Pinpoint the cell where the given text exists, returning its (x, y) midpoint coordinate. 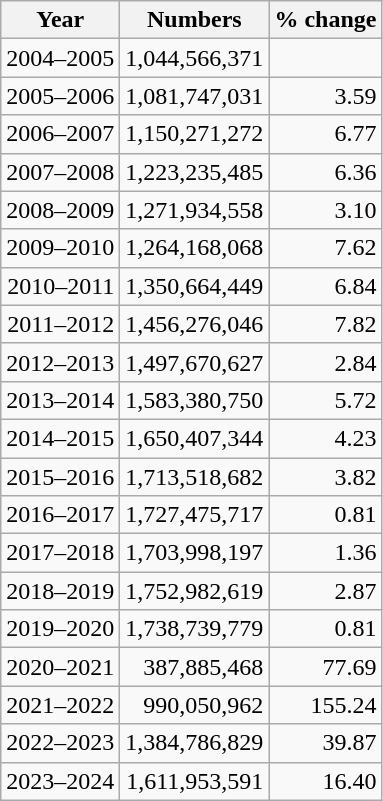
2023–2024 (60, 781)
2018–2019 (60, 591)
1,044,566,371 (194, 58)
2008–2009 (60, 210)
1,223,235,485 (194, 172)
1,738,739,779 (194, 629)
1,081,747,031 (194, 96)
1,752,982,619 (194, 591)
2011–2012 (60, 324)
1,150,271,272 (194, 134)
3.82 (326, 477)
155.24 (326, 705)
2016–2017 (60, 515)
39.87 (326, 743)
2021–2022 (60, 705)
2013–2014 (60, 400)
1,350,664,449 (194, 286)
6.77 (326, 134)
2005–2006 (60, 96)
2012–2013 (60, 362)
3.59 (326, 96)
387,885,468 (194, 667)
2019–2020 (60, 629)
1,713,518,682 (194, 477)
% change (326, 20)
1,271,934,558 (194, 210)
16.40 (326, 781)
2009–2010 (60, 248)
6.36 (326, 172)
1,703,998,197 (194, 553)
6.84 (326, 286)
1,456,276,046 (194, 324)
3.10 (326, 210)
990,050,962 (194, 705)
2015–2016 (60, 477)
1,611,953,591 (194, 781)
2022–2023 (60, 743)
1,650,407,344 (194, 438)
1,497,670,627 (194, 362)
2006–2007 (60, 134)
77.69 (326, 667)
2.87 (326, 591)
7.82 (326, 324)
2020–2021 (60, 667)
2014–2015 (60, 438)
5.72 (326, 400)
2010–2011 (60, 286)
Numbers (194, 20)
1,384,786,829 (194, 743)
1,583,380,750 (194, 400)
7.62 (326, 248)
2004–2005 (60, 58)
2007–2008 (60, 172)
1,727,475,717 (194, 515)
4.23 (326, 438)
Year (60, 20)
1,264,168,068 (194, 248)
1.36 (326, 553)
2017–2018 (60, 553)
2.84 (326, 362)
